Pinpoint the cell where the given text exists, returning its (X, Y) midpoint coordinate. 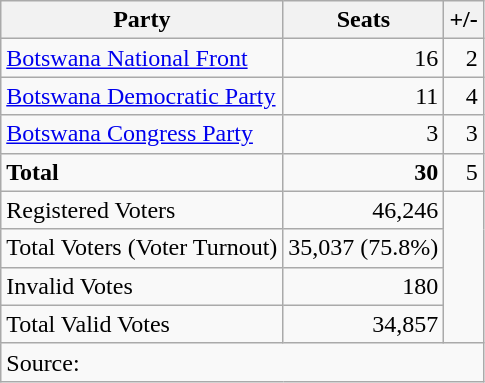
35,037 (75.8%) (364, 248)
46,246 (364, 210)
Total Valid Votes (142, 324)
Botswana National Front (142, 58)
Total (142, 172)
4 (464, 96)
Seats (364, 20)
2 (464, 58)
Total Voters (Voter Turnout) (142, 248)
180 (364, 286)
Party (142, 20)
Source: (242, 362)
+/- (464, 20)
5 (464, 172)
Botswana Democratic Party (142, 96)
34,857 (364, 324)
16 (364, 58)
11 (364, 96)
Registered Voters (142, 210)
30 (364, 172)
Invalid Votes (142, 286)
Botswana Congress Party (142, 134)
